Search for the cell housing the specified text and yield its [X, Y] center coordinate. 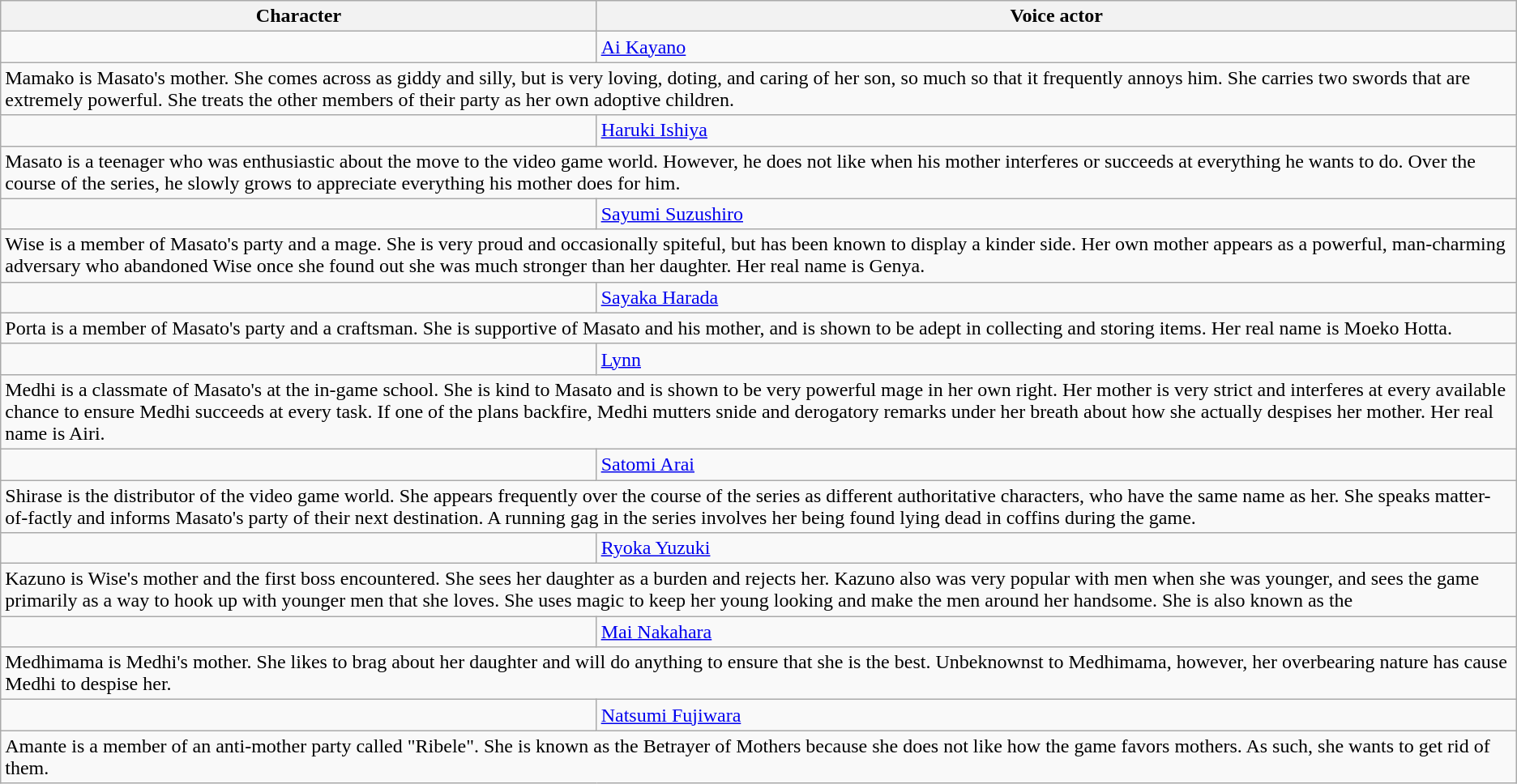
Character [298, 16]
Sayumi Suzushiro [1057, 214]
Sayaka Harada [1057, 297]
Lynn [1057, 359]
Voice actor [1057, 16]
Mai Nakahara [1057, 632]
Ryoka Yuzuki [1057, 548]
Ai Kayano [1057, 47]
Haruki Ishiya [1057, 130]
Natsumi Fujiwara [1057, 715]
Satomi Arai [1057, 464]
